Locate the cell with the specified text and output its (X, Y) center coordinate. 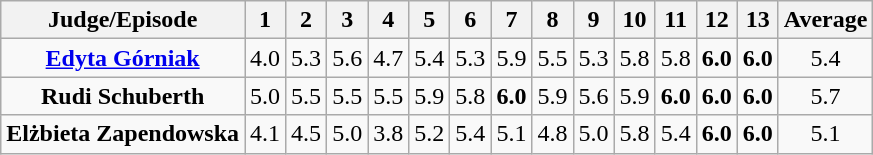
Edyta Górniak (123, 58)
Judge/Episode (123, 20)
7 (512, 20)
Average (826, 20)
2 (306, 20)
8 (552, 20)
4.5 (306, 134)
4.0 (266, 58)
3.8 (388, 134)
10 (634, 20)
4.8 (552, 134)
Elżbieta Zapendowska (123, 134)
4 (388, 20)
4.7 (388, 58)
13 (758, 20)
5.2 (430, 134)
1 (266, 20)
12 (716, 20)
9 (594, 20)
Rudi Schuberth (123, 96)
11 (676, 20)
4.1 (266, 134)
6 (470, 20)
5.7 (826, 96)
3 (348, 20)
5 (430, 20)
